Return the (x, y) coordinate for the center point of the cell that contains the specified text.  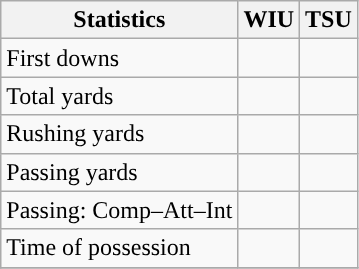
First downs (120, 58)
Total yards (120, 96)
Statistics (120, 20)
Time of possession (120, 248)
Passing: Comp–Att–Int (120, 210)
Passing yards (120, 172)
Rushing yards (120, 134)
WIU (269, 20)
TSU (329, 20)
